Determine the [x, y] coordinate at the center of the cell enclosing the given text.  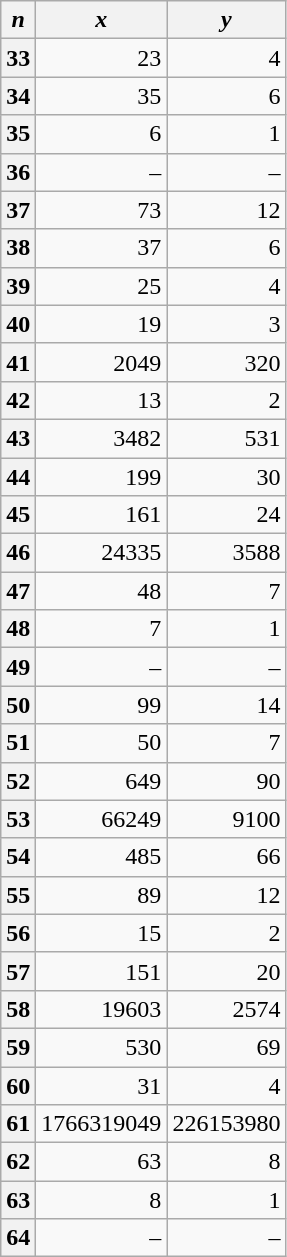
14 [226, 705]
89 [102, 895]
151 [102, 971]
55 [18, 895]
199 [102, 477]
33 [18, 58]
34 [18, 96]
42 [18, 400]
31 [102, 1085]
25 [102, 286]
161 [102, 515]
39 [18, 286]
19 [102, 324]
45 [18, 515]
57 [18, 971]
40 [18, 324]
320 [226, 362]
2574 [226, 1009]
64 [18, 1238]
58 [18, 1009]
41 [18, 362]
66 [226, 857]
73 [102, 210]
43 [18, 438]
52 [18, 781]
2049 [102, 362]
62 [18, 1162]
54 [18, 857]
15 [102, 933]
x [102, 20]
53 [18, 819]
38 [18, 248]
30 [226, 477]
47 [18, 591]
60 [18, 1085]
3 [226, 324]
24 [226, 515]
61 [18, 1124]
531 [226, 438]
66249 [102, 819]
44 [18, 477]
59 [18, 1047]
51 [18, 743]
649 [102, 781]
56 [18, 933]
1766319049 [102, 1124]
13 [102, 400]
69 [226, 1047]
3482 [102, 438]
23 [102, 58]
19603 [102, 1009]
49 [18, 667]
20 [226, 971]
99 [102, 705]
9100 [226, 819]
226153980 [226, 1124]
n [18, 20]
3588 [226, 553]
90 [226, 781]
530 [102, 1047]
36 [18, 172]
y [226, 20]
46 [18, 553]
485 [102, 857]
24335 [102, 553]
